Find where the given text appears and provide that cell's center as (x, y) coordinate. 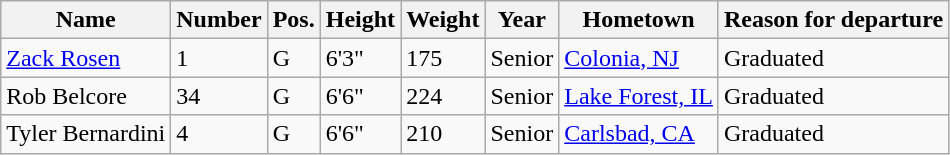
210 (443, 134)
Rob Belcore (86, 96)
Name (86, 20)
Pos. (294, 20)
1 (219, 58)
6'3" (360, 58)
Hometown (639, 20)
224 (443, 96)
Year (522, 20)
4 (219, 134)
Lake Forest, IL (639, 96)
Colonia, NJ (639, 58)
Height (360, 20)
Weight (443, 20)
Number (219, 20)
Zack Rosen (86, 58)
Tyler Bernardini (86, 134)
175 (443, 58)
34 (219, 96)
Reason for departure (833, 20)
Carlsbad, CA (639, 134)
